Detect which cell encompasses the target text, then output its (X, Y) center coordinate. 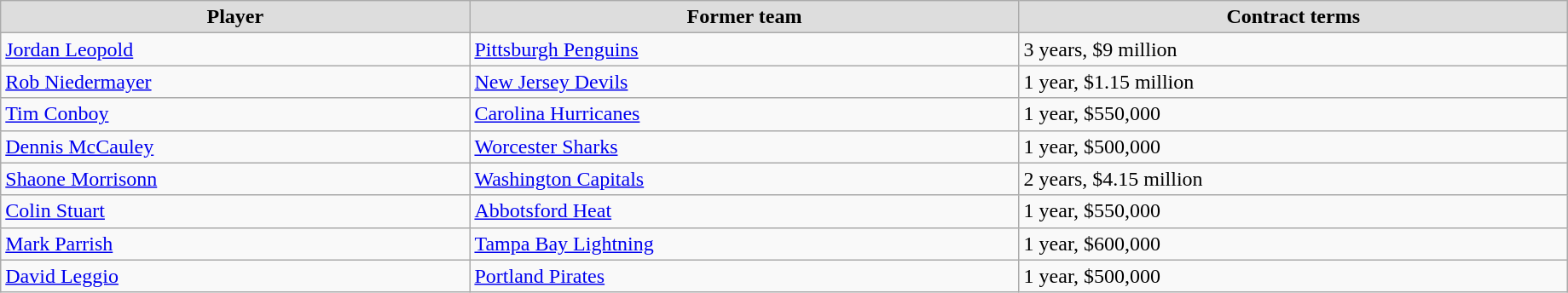
1 year, $600,000 (1293, 244)
Shaone Morrisonn (235, 179)
Portland Pirates (744, 276)
Dennis McCauley (235, 146)
Rob Niedermayer (235, 82)
Jordan Leopold (235, 49)
Contract terms (1293, 17)
Carolina Hurricanes (744, 114)
2 years, $4.15 million (1293, 179)
Abbotsford Heat (744, 211)
Tim Conboy (235, 114)
3 years, $9 million (1293, 49)
New Jersey Devils (744, 82)
David Leggio (235, 276)
Pittsburgh Penguins (744, 49)
Player (235, 17)
Worcester Sharks (744, 146)
Former team (744, 17)
1 year, $1.15 million (1293, 82)
Colin Stuart (235, 211)
Mark Parrish (235, 244)
Tampa Bay Lightning (744, 244)
Washington Capitals (744, 179)
